Identify which cell holds the provided text, then report its (x, y) central coordinate. 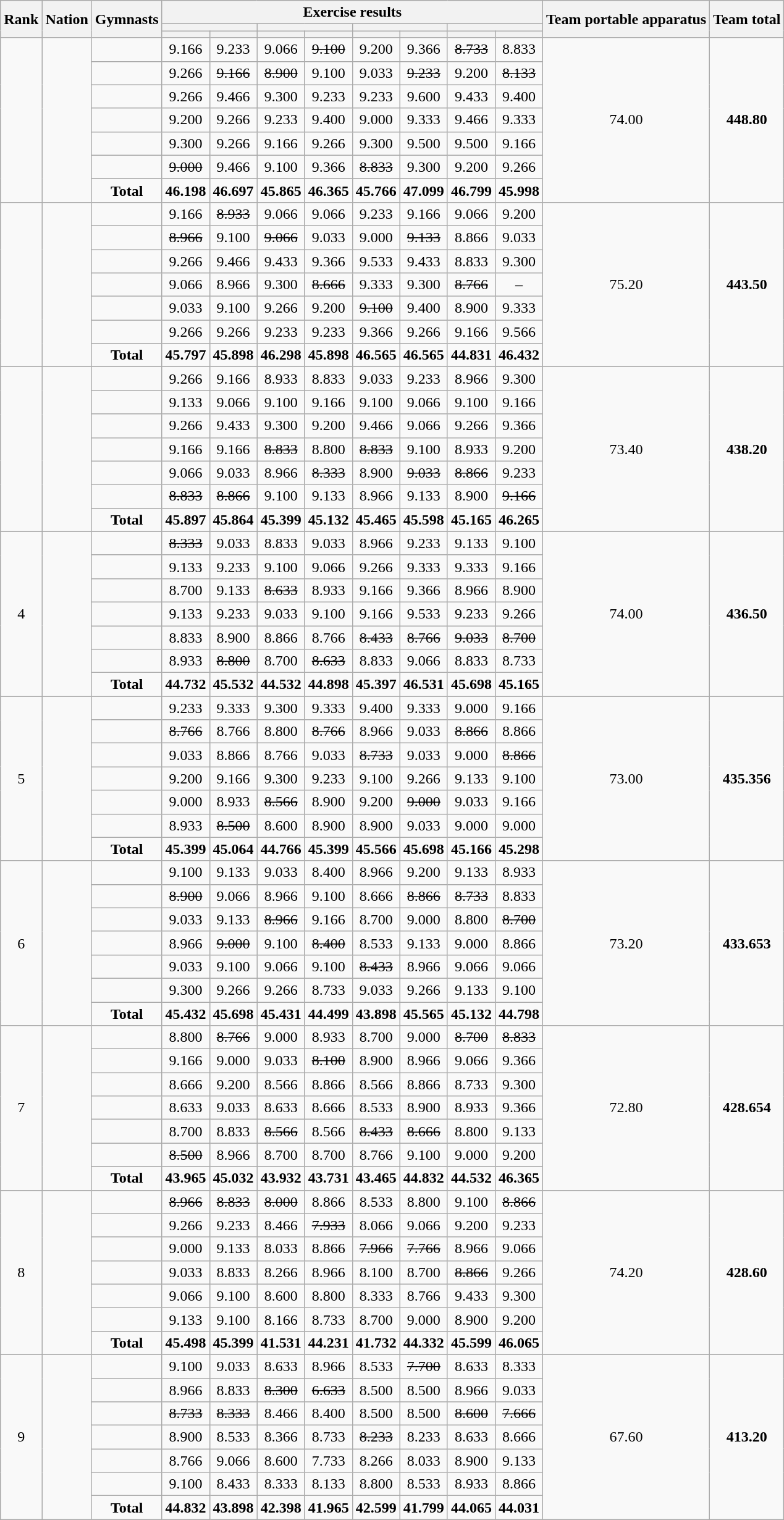
45.166 (471, 849)
45.897 (185, 520)
Gymnasts (127, 19)
448.80 (747, 120)
45.598 (424, 520)
8.300 (280, 1390)
46.198 (185, 190)
45.431 (280, 1014)
45.532 (234, 685)
43.465 (376, 1178)
46.697 (234, 190)
7.733 (329, 1461)
438.20 (747, 449)
42.398 (280, 1508)
74.20 (626, 1272)
413.20 (747, 1437)
45.566 (376, 849)
8.366 (280, 1437)
46.298 (280, 355)
45.998 (519, 190)
42.599 (376, 1508)
73.00 (626, 779)
45.766 (376, 190)
46.531 (424, 685)
45.465 (376, 520)
7.666 (519, 1414)
45.064 (234, 849)
73.20 (626, 943)
41.799 (424, 1508)
46.265 (519, 520)
46.065 (519, 1343)
75.20 (626, 284)
44.031 (519, 1508)
44.898 (329, 685)
8.066 (376, 1225)
45.432 (185, 1014)
7.766 (424, 1249)
Exercise results (352, 12)
5 (21, 779)
44.766 (280, 849)
45.565 (424, 1014)
443.50 (747, 284)
44.231 (329, 1343)
7 (21, 1108)
41.732 (376, 1343)
Rank (21, 19)
43.965 (185, 1178)
4 (21, 614)
44.499 (329, 1014)
43.932 (280, 1178)
45.032 (234, 1178)
43.731 (329, 1178)
45.864 (234, 520)
41.531 (280, 1343)
7.700 (424, 1366)
435.356 (747, 779)
73.40 (626, 449)
45.865 (280, 190)
44.798 (519, 1014)
6 (21, 943)
45.599 (471, 1343)
9.600 (424, 96)
9.566 (519, 332)
Team portable apparatus (626, 19)
9 (21, 1437)
45.797 (185, 355)
45.298 (519, 849)
46.799 (471, 190)
72.80 (626, 1108)
47.099 (424, 190)
7.966 (376, 1249)
44.065 (471, 1508)
44.831 (471, 355)
8 (21, 1272)
67.60 (626, 1437)
6.633 (329, 1390)
Team total (747, 19)
8.000 (280, 1202)
44.732 (185, 685)
428.60 (747, 1272)
45.498 (185, 1343)
45.397 (376, 685)
433.653 (747, 943)
428.654 (747, 1108)
41.965 (329, 1508)
7.933 (329, 1225)
44.332 (424, 1343)
46.432 (519, 355)
Nation (67, 19)
436.50 (747, 614)
– (519, 285)
8.166 (280, 1319)
